Return (x, y) of the center of cell containing provided text 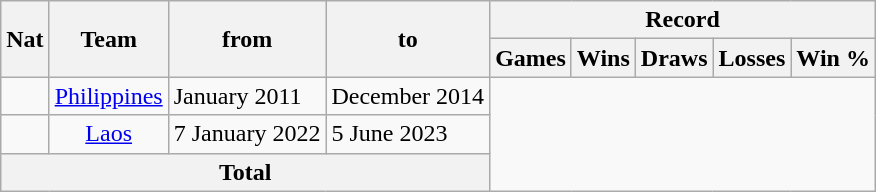
Team (108, 39)
to (408, 39)
Record (683, 20)
Wins (603, 58)
7 January 2022 (247, 134)
Win % (834, 58)
Total (246, 172)
Nat (25, 39)
Losses (752, 58)
January 2011 (247, 96)
from (247, 39)
Games (531, 58)
Laos (108, 134)
Draws (674, 58)
December 2014 (408, 96)
Philippines (108, 96)
5 June 2023 (408, 134)
